Detect which cell encompasses the target text, then output its [X, Y] center coordinate. 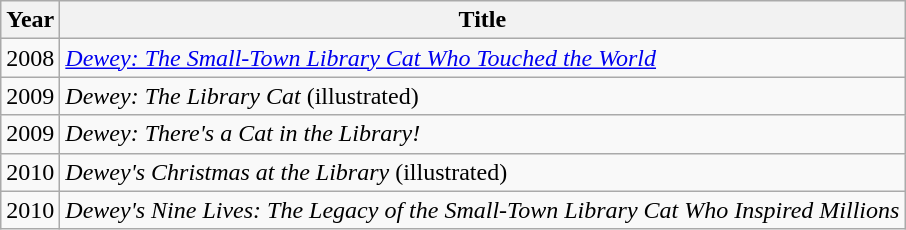
Dewey: The Library Cat (illustrated) [482, 96]
2008 [30, 58]
Dewey: There's a Cat in the Library! [482, 134]
Year [30, 20]
Title [482, 20]
Dewey's Christmas at the Library (illustrated) [482, 172]
Dewey: The Small-Town Library Cat Who Touched the World [482, 58]
Dewey's Nine Lives: The Legacy of the Small-Town Library Cat Who Inspired Millions [482, 210]
